From the cell containing the given text, extract its center point as [x, y] coordinate. 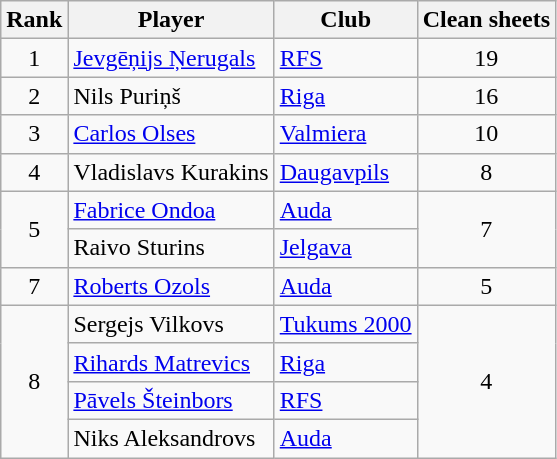
Vladislavs Kurakins [171, 172]
Pāvels Šteinbors [171, 400]
10 [486, 134]
Sergejs Vilkovs [171, 324]
Tukums 2000 [346, 324]
Raivo Sturins [171, 248]
2 [34, 96]
Nils Puriņš [171, 96]
Valmiera [346, 134]
Jelgava [346, 248]
Daugavpils [346, 172]
Fabrice Ondoa [171, 210]
Rihards Matrevics [171, 362]
Clean sheets [486, 20]
Rank [34, 20]
Jevgēņijs Ņerugals [171, 58]
Club [346, 20]
Carlos Olses [171, 134]
Roberts Ozols [171, 286]
Niks Aleksandrovs [171, 438]
1 [34, 58]
16 [486, 96]
3 [34, 134]
Player [171, 20]
19 [486, 58]
